Locate the cell with the specified text and output its [X, Y] center coordinate. 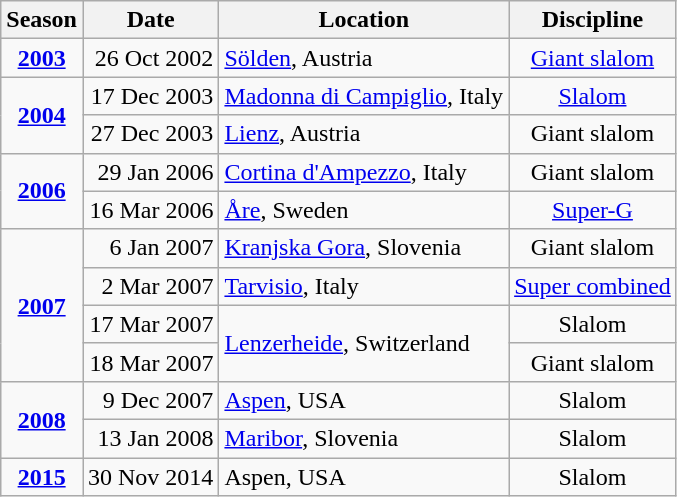
2007 [42, 305]
2004 [42, 115]
Sölden, Austria [364, 58]
Cortina d'Ampezzo, Italy [364, 172]
2 Mar 2007 [150, 286]
Super-G [593, 210]
30 Nov 2014 [150, 477]
Kranjska Gora, Slovenia [364, 248]
Lienz, Austria [364, 134]
Lenzerheide, Switzerland [364, 343]
Tarvisio, Italy [364, 286]
Date [150, 20]
13 Jan 2008 [150, 438]
2015 [42, 477]
Super combined [593, 286]
Åre, Sweden [364, 210]
Maribor, Slovenia [364, 438]
17 Dec 2003 [150, 96]
Season [42, 20]
16 Mar 2006 [150, 210]
18 Mar 2007 [150, 362]
Madonna di Campiglio, Italy [364, 96]
26 Oct 2002 [150, 58]
Location [364, 20]
2008 [42, 419]
29 Jan 2006 [150, 172]
6 Jan 2007 [150, 248]
Discipline [593, 20]
27 Dec 2003 [150, 134]
17 Mar 2007 [150, 324]
2003 [42, 58]
9 Dec 2007 [150, 400]
2006 [42, 191]
